Determine the [x, y] coordinate at the center of the cell enclosing the given text.  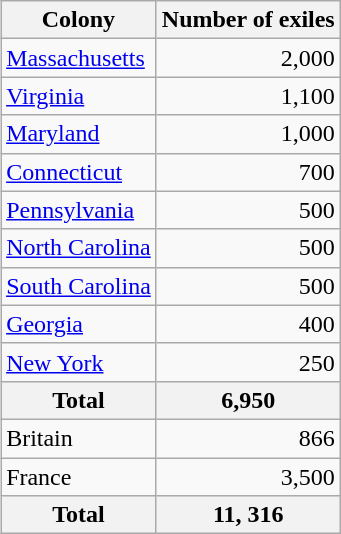
3,500 [248, 477]
6,950 [248, 400]
North Carolina [79, 248]
Connecticut [79, 172]
New York [79, 362]
250 [248, 362]
700 [248, 172]
400 [248, 324]
1,000 [248, 134]
Number of exiles [248, 20]
Colony [79, 20]
Georgia [79, 324]
France [79, 477]
Massachusetts [79, 58]
11, 316 [248, 515]
866 [248, 438]
2,000 [248, 58]
Britain [79, 438]
Virginia [79, 96]
South Carolina [79, 286]
Pennsylvania [79, 210]
Maryland [79, 134]
1,100 [248, 96]
